Return the [x, y] coordinate for the center point of the cell that contains the specified text.  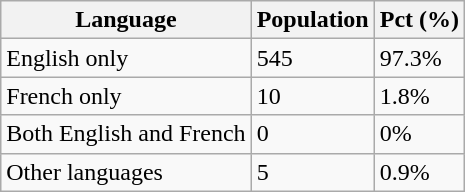
French only [126, 96]
0% [419, 134]
Population [312, 20]
0.9% [419, 172]
Language [126, 20]
0 [312, 134]
English only [126, 58]
97.3% [419, 58]
1.8% [419, 96]
Pct (%) [419, 20]
10 [312, 96]
Both English and French [126, 134]
Other languages [126, 172]
5 [312, 172]
545 [312, 58]
